Locate the cell with the specified text and output its [x, y] center coordinate. 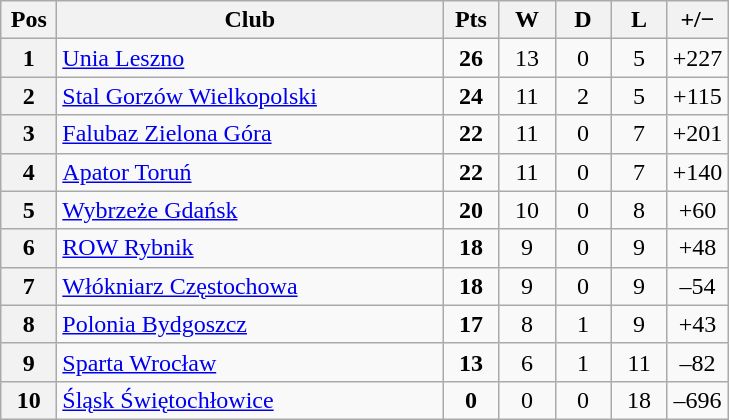
+115 [698, 96]
4 [29, 172]
Unia Leszno [250, 58]
+140 [698, 172]
Wybrzeże Gdańsk [250, 210]
–82 [698, 362]
L [639, 20]
+201 [698, 134]
–696 [698, 400]
D [583, 20]
20 [471, 210]
+60 [698, 210]
W [527, 20]
Club [250, 20]
Pts [471, 20]
Falubaz Zielona Góra [250, 134]
24 [471, 96]
17 [471, 324]
ROW Rybnik [250, 248]
+227 [698, 58]
+43 [698, 324]
+/− [698, 20]
3 [29, 134]
Stal Gorzów Wielkopolski [250, 96]
Apator Toruń [250, 172]
Polonia Bydgoszcz [250, 324]
Pos [29, 20]
Sparta Wrocław [250, 362]
+48 [698, 248]
26 [471, 58]
Włókniarz Częstochowa [250, 286]
–54 [698, 286]
Śląsk Świętochłowice [250, 400]
